Provide the (x, y) coordinate of the cell's center where the given text is located.  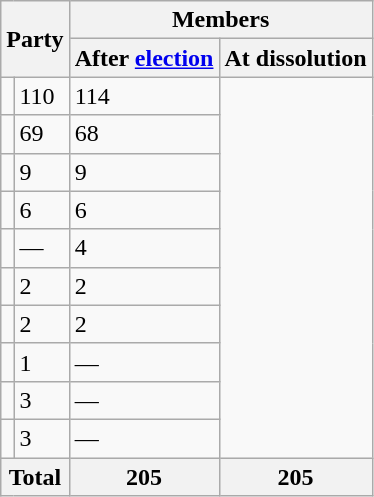
Members (220, 20)
Total (35, 477)
At dissolution (296, 58)
114 (144, 96)
68 (144, 134)
110 (42, 96)
After election (144, 58)
4 (144, 248)
69 (42, 134)
1 (42, 362)
Party (35, 39)
